Extract the [x, y] coordinate from the center of the cell holding the provided text.  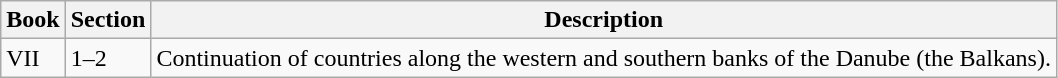
Continuation of countries along the western and southern banks of the Danube (the Balkans). [604, 58]
1–2 [108, 58]
Description [604, 20]
VII [33, 58]
Section [108, 20]
Book [33, 20]
